Identify which cell holds the provided text, then report its (X, Y) central coordinate. 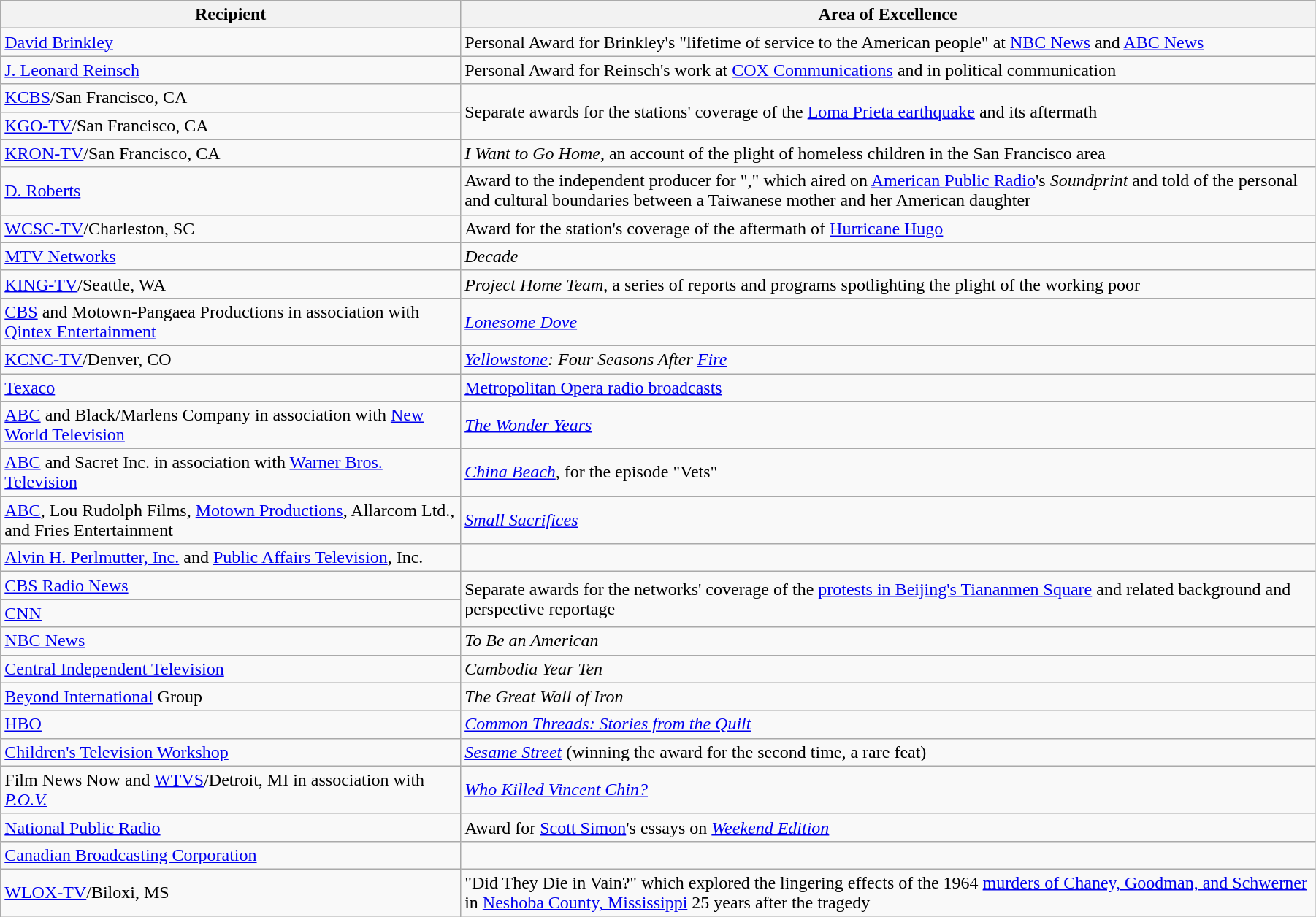
Who Killed Vincent Chin? (888, 790)
Common Threads: Stories from the Quilt (888, 724)
Central Independent Television (231, 669)
ABC and Sacret Inc. in association with Warner Bros. Television (231, 473)
Personal Award for Reinsch's work at COX Communications and in political communication (888, 70)
WLOX-TV/Biloxi, MS (231, 892)
KCBS/San Francisco, CA (231, 98)
The Great Wall of Iron (888, 697)
Children's Television Workshop (231, 752)
Beyond International Group (231, 697)
Separate awards for the networks' coverage of the protests in Beijing's Tiananmen Square and related background and perspective reportage (888, 599)
CNN (231, 613)
Canadian Broadcasting Corporation (231, 855)
Texaco (231, 388)
ABC and Black/Marlens Company in association with New World Television (231, 425)
CBS Radio News (231, 586)
Area of Excellence (888, 15)
MTV Networks (231, 256)
Recipient (231, 15)
Separate awards for the stations' coverage of the Loma Prieta earthquake and its aftermath (888, 112)
Alvin H. Perlmutter, Inc. and Public Affairs Television, Inc. (231, 558)
D. Roberts (231, 191)
To Be an American (888, 641)
Small Sacrifices (888, 520)
KCNC-TV/Denver, CO (231, 359)
Yellowstone: Four Seasons After Fire (888, 359)
Award for Scott Simon's essays on Weekend Edition (888, 827)
I Want to Go Home, an account of the plight of homeless children in the San Francisco area (888, 153)
Award for the station's coverage of the aftermath of Hurricane Hugo (888, 229)
Cambodia Year Ten (888, 669)
The Wonder Years (888, 425)
HBO (231, 724)
China Beach, for the episode "Vets" (888, 473)
National Public Radio (231, 827)
Sesame Street (winning the award for the second time, a rare feat) (888, 752)
KGO-TV/San Francisco, CA (231, 126)
NBC News (231, 641)
Decade (888, 256)
David Brinkley (231, 42)
J. Leonard Reinsch (231, 70)
KRON-TV/San Francisco, CA (231, 153)
Film News Now and WTVS/Detroit, MI in association with P.O.V. (231, 790)
CBS and Motown-Pangaea Productions in association with Qintex Entertainment (231, 321)
ABC, Lou Rudolph Films, Motown Productions, Allarcom Ltd., and Fries Entertainment (231, 520)
WCSC-TV/Charleston, SC (231, 229)
Lonesome Dove (888, 321)
KING-TV/Seattle, WA (231, 284)
Metropolitan Opera radio broadcasts (888, 388)
Personal Award for Brinkley's "lifetime of service to the American people" at NBC News and ABC News (888, 42)
Project Home Team, a series of reports and programs spotlighting the plight of the working poor (888, 284)
